From the cell containing the given text, extract its center point as (x, y) coordinate. 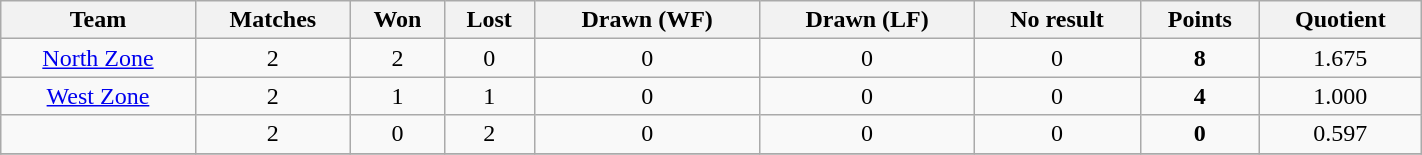
Matches (272, 20)
Won (397, 20)
No result (1057, 20)
1.000 (1340, 96)
4 (1200, 96)
Lost (489, 20)
North Zone (98, 58)
0.597 (1340, 134)
8 (1200, 58)
West Zone (98, 96)
Team (98, 20)
Drawn (WF) (647, 20)
Drawn (LF) (867, 20)
Quotient (1340, 20)
1.675 (1340, 58)
Points (1200, 20)
